Pinpoint the cell where the given text exists, returning its [X, Y] midpoint coordinate. 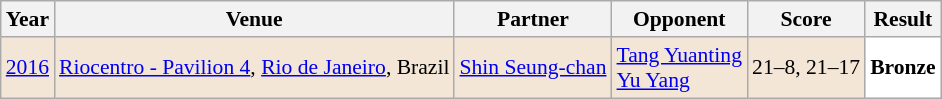
21–8, 21–17 [806, 68]
Result [903, 19]
Score [806, 19]
Year [28, 19]
Tang Yuanting Yu Yang [680, 68]
Opponent [680, 19]
Shin Seung-chan [532, 68]
Bronze [903, 68]
2016 [28, 68]
Riocentro - Pavilion 4, Rio de Janeiro, Brazil [254, 68]
Venue [254, 19]
Partner [532, 19]
